Identify which cell holds the provided text, then report its (X, Y) central coordinate. 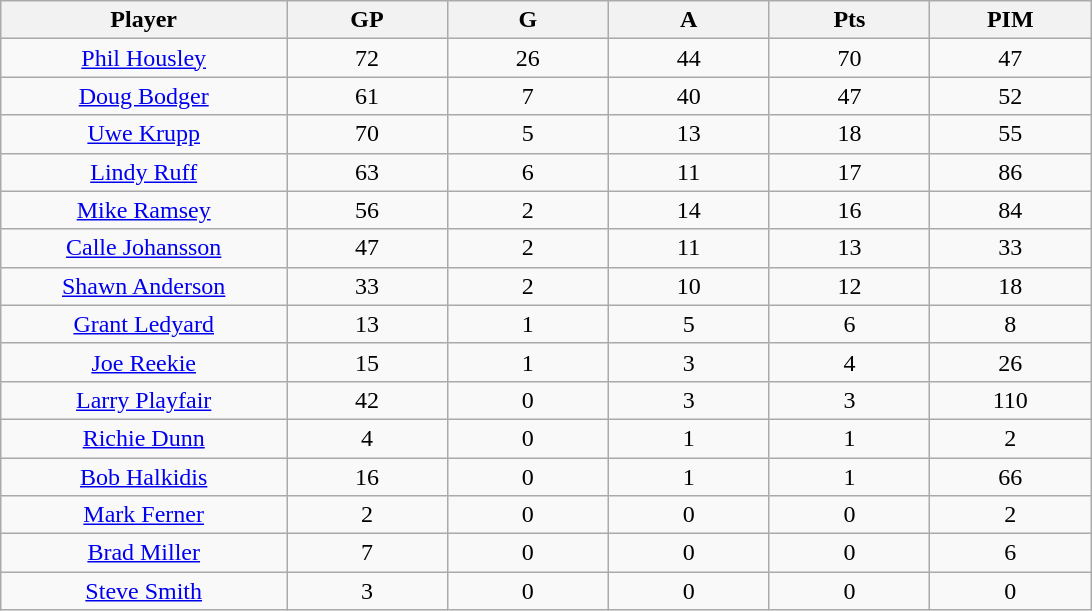
Doug Bodger (144, 96)
17 (850, 172)
63 (368, 172)
55 (1010, 134)
12 (850, 286)
56 (368, 210)
86 (1010, 172)
G (528, 20)
Shawn Anderson (144, 286)
110 (1010, 400)
Lindy Ruff (144, 172)
Larry Playfair (144, 400)
A (688, 20)
PIM (1010, 20)
10 (688, 286)
84 (1010, 210)
8 (1010, 324)
Uwe Krupp (144, 134)
Phil Housley (144, 58)
42 (368, 400)
GP (368, 20)
66 (1010, 477)
Mike Ramsey (144, 210)
72 (368, 58)
44 (688, 58)
40 (688, 96)
14 (688, 210)
Joe Reekie (144, 362)
52 (1010, 96)
Calle Johansson (144, 248)
Mark Ferner (144, 515)
Bob Halkidis (144, 477)
Player (144, 20)
Grant Ledyard (144, 324)
Brad Miller (144, 553)
Pts (850, 20)
61 (368, 96)
Richie Dunn (144, 438)
15 (368, 362)
Steve Smith (144, 591)
